Search for the cell housing the specified text and yield its (X, Y) center coordinate. 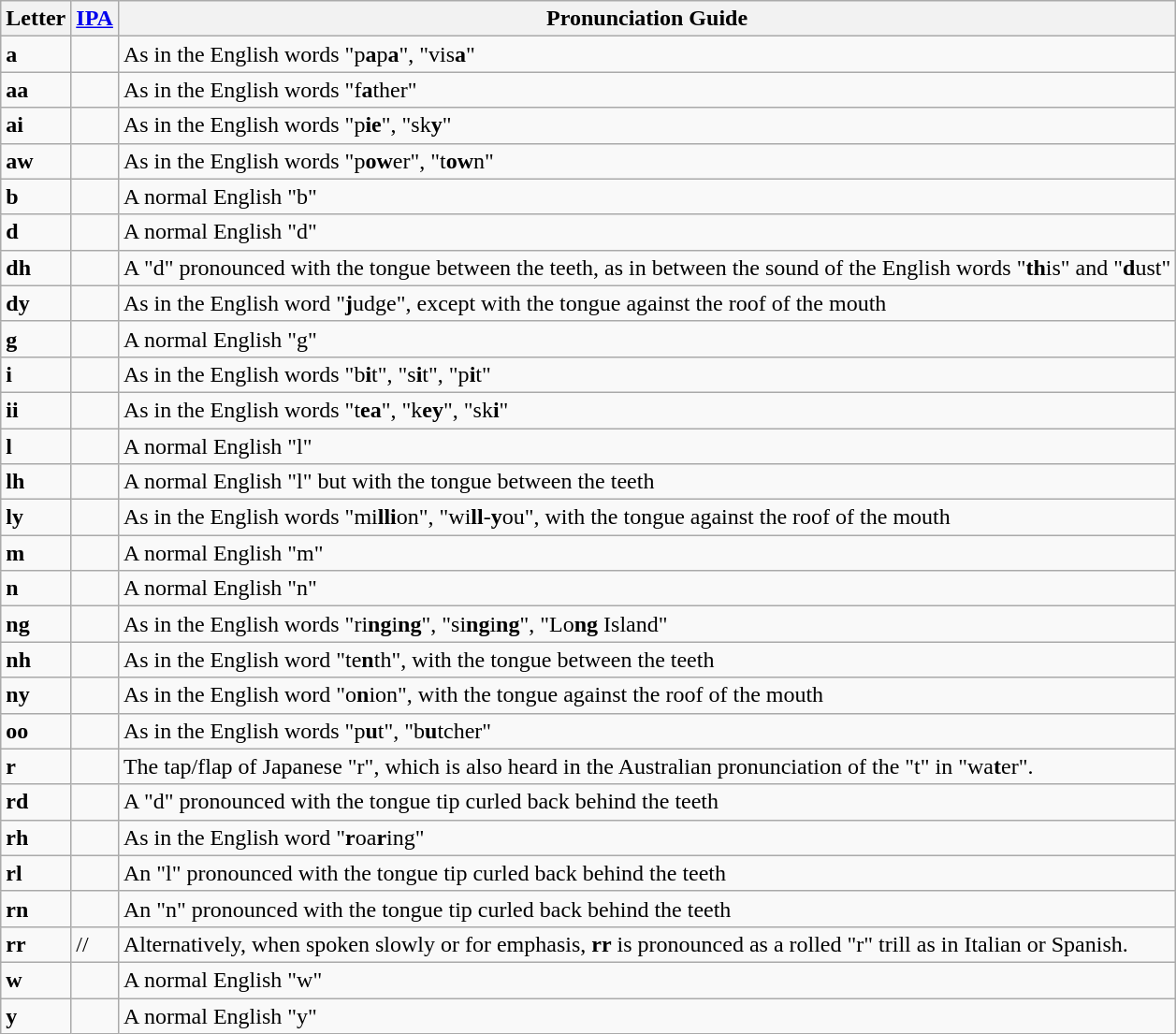
Pronunciation Guide (646, 19)
ii (36, 410)
rl (36, 873)
The tap/flap of Japanese "r", which is also heard in the Australian pronunciation of the "t" in "water". (646, 766)
A "d" pronounced with the tongue tip curled back behind the teeth (646, 802)
d (36, 232)
A "d" pronounced with the tongue between the teeth, as in between the sound of the English words "this" and "dust" (646, 268)
A normal English "b" (646, 197)
As in the English words "put", "butcher" (646, 731)
An "l" pronounced with the tongue tip curled back behind the teeth (646, 873)
w (36, 980)
A normal English "n" (646, 589)
b (36, 197)
As in the English word "tenth", with the tongue between the teeth (646, 660)
m (36, 553)
A normal English "y" (646, 1015)
aa (36, 90)
dy (36, 303)
dh (36, 268)
r (36, 766)
rr (36, 944)
Letter (36, 19)
rh (36, 837)
Alternatively, when spoken slowly or for emphasis, rr is pronounced as a rolled "r" trill as in Italian or Spanish. (646, 944)
i (36, 374)
// (95, 944)
y (36, 1015)
As in the English words "father" (646, 90)
As in the English word "judge", except with the tongue against the roof of the mouth (646, 303)
As in the English words "power", "town" (646, 161)
As in the English words "ringing", "singing", "Long Island" (646, 624)
As in the English words "million", "will-you", with the tongue against the roof of the mouth (646, 517)
ai (36, 125)
A normal English "w" (646, 980)
rn (36, 909)
A normal English "m" (646, 553)
n (36, 589)
As in the English words "papa", "visa" (646, 54)
A normal English "d" (646, 232)
IPA (95, 19)
ng (36, 624)
As in the English word "onion", with the tongue against the roof of the mouth (646, 695)
l (36, 446)
aw (36, 161)
As in the English words "tea", "key", "ski" (646, 410)
An "n" pronounced with the tongue tip curled back behind the teeth (646, 909)
ly (36, 517)
As in the English word "roaring" (646, 837)
rd (36, 802)
nh (36, 660)
A normal English "l" (646, 446)
lh (36, 482)
oo (36, 731)
g (36, 339)
A normal English "l" but with the tongue between the teeth (646, 482)
As in the English words "bit", "sit", "pit" (646, 374)
A normal English "g" (646, 339)
ny (36, 695)
As in the English words "pie", "sky" (646, 125)
a (36, 54)
